Locate the cell with the specified text and output its [x, y] center coordinate. 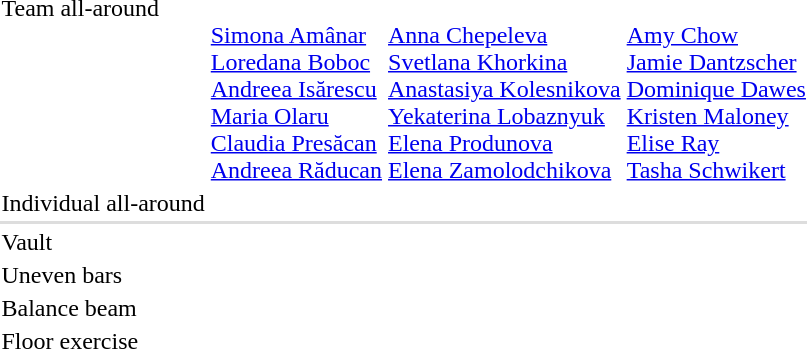
Individual all-around [103, 203]
Vault [103, 242]
Balance beam [103, 308]
Uneven bars [103, 275]
